Detect which cell encompasses the target text, then output its (X, Y) center coordinate. 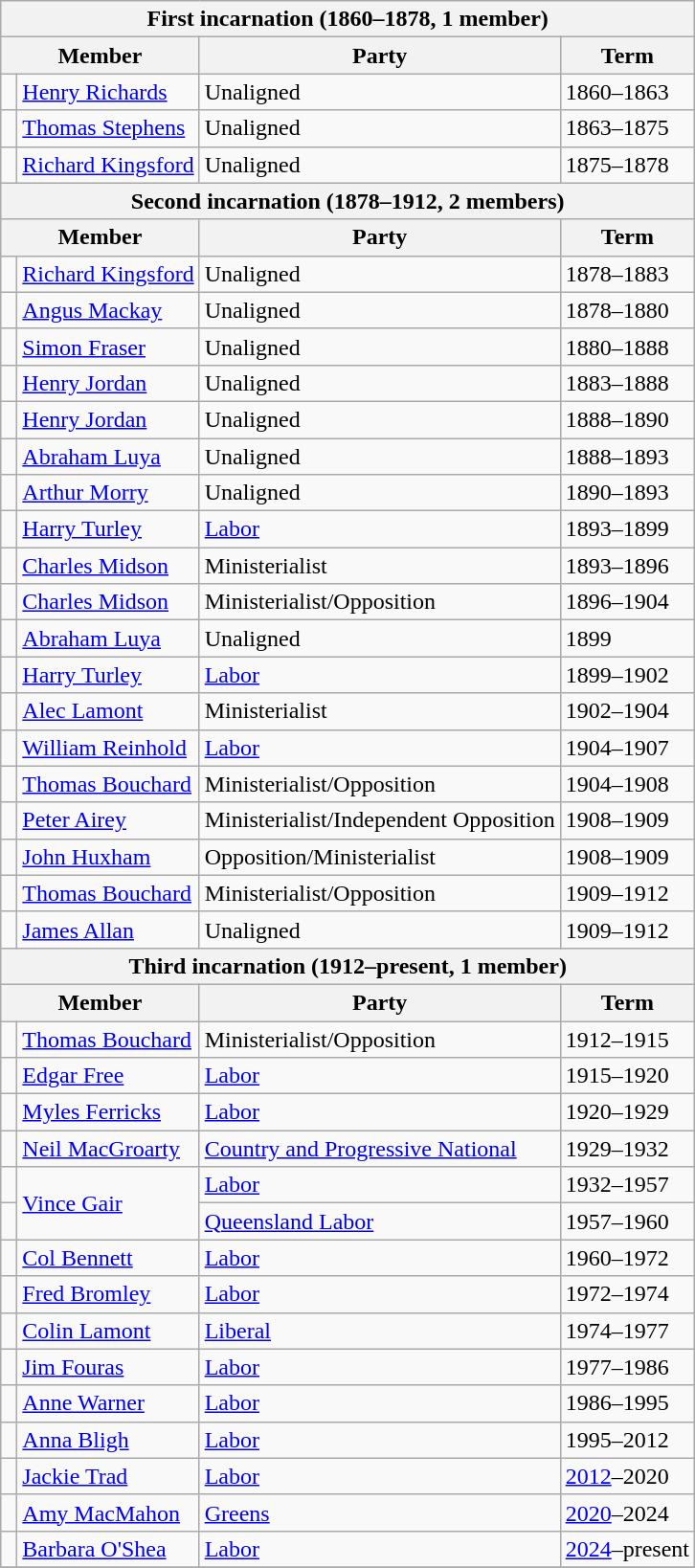
1893–1896 (627, 566)
1899–1902 (627, 675)
Col Bennett (108, 1258)
Amy MacMahon (108, 1512)
1986–1995 (627, 1403)
Third incarnation (1912–present, 1 member) (348, 966)
1899 (627, 638)
1904–1908 (627, 784)
1920–1929 (627, 1112)
1883–1888 (627, 383)
1902–1904 (627, 711)
Opposition/Ministerialist (379, 857)
Peter Airey (108, 820)
Henry Richards (108, 92)
Simon Fraser (108, 347)
Anne Warner (108, 1403)
William Reinhold (108, 748)
John Huxham (108, 857)
1878–1883 (627, 274)
2012–2020 (627, 1476)
First incarnation (1860–1878, 1 member) (348, 19)
1972–1974 (627, 1294)
1878–1880 (627, 310)
1893–1899 (627, 529)
1912–1915 (627, 1039)
1915–1920 (627, 1076)
1957–1960 (627, 1221)
Alec Lamont (108, 711)
Barbara O'Shea (108, 1549)
1977–1986 (627, 1367)
Jackie Trad (108, 1476)
Arthur Morry (108, 493)
1888–1890 (627, 419)
1929–1932 (627, 1149)
1995–2012 (627, 1440)
Jim Fouras (108, 1367)
Ministerialist/Independent Opposition (379, 820)
Country and Progressive National (379, 1149)
1932–1957 (627, 1185)
1904–1907 (627, 748)
2020–2024 (627, 1512)
1890–1893 (627, 493)
Myles Ferricks (108, 1112)
Greens (379, 1512)
Neil MacGroarty (108, 1149)
Thomas Stephens (108, 128)
Anna Bligh (108, 1440)
Second incarnation (1878–1912, 2 members) (348, 201)
Vince Gair (108, 1203)
1875–1878 (627, 165)
1863–1875 (627, 128)
1974–1977 (627, 1331)
Queensland Labor (379, 1221)
Fred Bromley (108, 1294)
1960–1972 (627, 1258)
1880–1888 (627, 347)
Angus Mackay (108, 310)
1888–1893 (627, 457)
1896–1904 (627, 602)
Colin Lamont (108, 1331)
Edgar Free (108, 1076)
2024–present (627, 1549)
James Allan (108, 930)
1860–1863 (627, 92)
Liberal (379, 1331)
